Determine the [X, Y] coordinate at the center of the cell enclosing the given text.  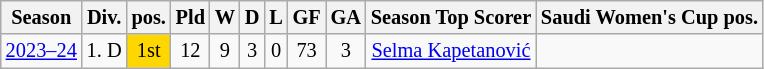
1. D [104, 51]
9 [225, 51]
pos. [149, 17]
W [225, 17]
73 [307, 51]
Selma Kapetanović [451, 51]
Season Top Scorer [451, 17]
D [252, 17]
Pld [190, 17]
12 [190, 51]
0 [276, 51]
Saudi Women's Cup pos. [650, 17]
GF [307, 17]
Season [42, 17]
2023–24 [42, 51]
L [276, 17]
Div. [104, 17]
GA [346, 17]
1st [149, 51]
